Return the [x, y] coordinate for the center point of the cell that contains the specified text.  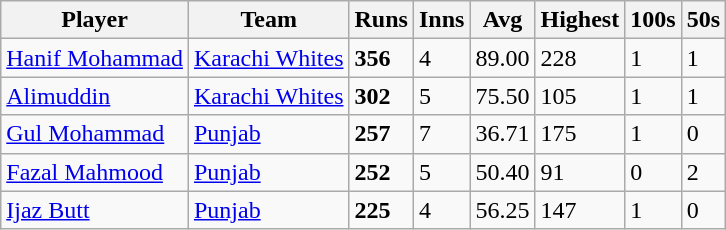
50.40 [502, 172]
147 [580, 210]
50s [703, 20]
105 [580, 96]
2 [703, 172]
Alimuddin [95, 96]
252 [381, 172]
175 [580, 134]
356 [381, 58]
Hanif Mohammad [95, 58]
56.25 [502, 210]
Ijaz Butt [95, 210]
91 [580, 172]
Player [95, 20]
36.71 [502, 134]
228 [580, 58]
225 [381, 210]
89.00 [502, 58]
Runs [381, 20]
100s [653, 20]
Gul Mohammad [95, 134]
302 [381, 96]
Avg [502, 20]
Highest [580, 20]
Fazal Mahmood [95, 172]
Team [268, 20]
7 [441, 134]
Inns [441, 20]
257 [381, 134]
75.50 [502, 96]
